Scan for the cell matching the given text and deliver its (x, y) coordinate at center. 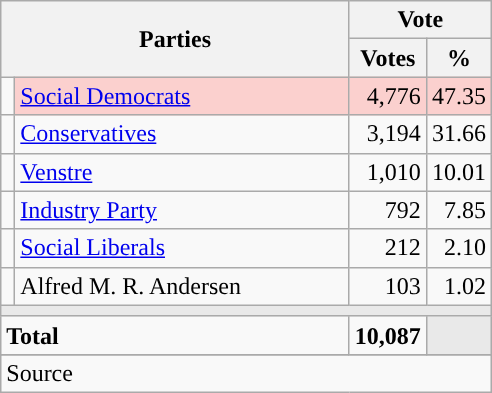
Parties (176, 39)
% (458, 58)
2.10 (458, 248)
212 (388, 248)
792 (388, 210)
Total (176, 335)
47.35 (458, 96)
4,776 (388, 96)
1.02 (458, 286)
Alfred M. R. Andersen (182, 286)
7.85 (458, 210)
31.66 (458, 134)
1,010 (388, 172)
Vote (420, 20)
10,087 (388, 335)
Venstre (182, 172)
3,194 (388, 134)
Social Democrats (182, 96)
103 (388, 286)
Industry Party (182, 210)
Source (246, 373)
Conservatives (182, 134)
Social Liberals (182, 248)
10.01 (458, 172)
Votes (388, 58)
